Capture the cell that displays the provided text and extract its [x, y] central coordinate. 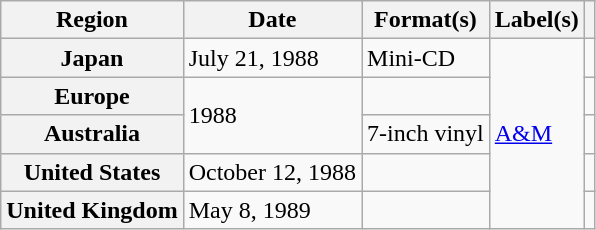
Region [92, 20]
Europe [92, 96]
Mini-CD [426, 58]
Date [272, 20]
Format(s) [426, 20]
October 12, 1988 [272, 172]
1988 [272, 115]
United Kingdom [92, 210]
May 8, 1989 [272, 210]
United States [92, 172]
July 21, 1988 [272, 58]
Australia [92, 134]
A&M [536, 134]
Label(s) [536, 20]
7-inch vinyl [426, 134]
Japan [92, 58]
